Extract the [X, Y] coordinate from the center of the cell holding the provided text.  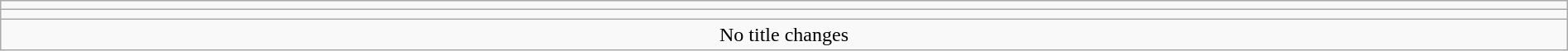
No title changes [784, 35]
